Scan for the cell matching the given text and deliver its (X, Y) coordinate at center. 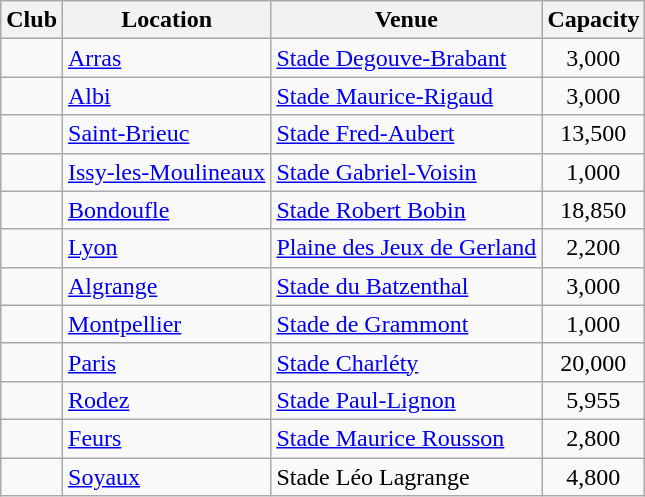
Stade de Grammont (406, 324)
Stade Maurice Rousson (406, 438)
Issy-les-Moulineaux (167, 172)
Albi (167, 96)
Stade Degouve-Brabant (406, 58)
Stade Maurice-Rigaud (406, 96)
Stade Charléty (406, 362)
Stade Fred-Aubert (406, 134)
Stade Gabriel-Voisin (406, 172)
4,800 (594, 477)
Location (167, 20)
Saint-Brieuc (167, 134)
20,000 (594, 362)
Stade Léo Lagrange (406, 477)
Arras (167, 58)
Stade Robert Bobin (406, 210)
2,800 (594, 438)
Paris (167, 362)
Feurs (167, 438)
Capacity (594, 20)
Montpellier (167, 324)
Rodez (167, 400)
Plaine des Jeux de Gerland (406, 248)
Stade du Batzenthal (406, 286)
Venue (406, 20)
Algrange (167, 286)
Soyaux (167, 477)
5,955 (594, 400)
13,500 (594, 134)
Lyon (167, 248)
Club (32, 20)
18,850 (594, 210)
Bondoufle (167, 210)
Stade Paul-Lignon (406, 400)
2,200 (594, 248)
